Provide the [X, Y] coordinate of the cell's center where the given text is located.  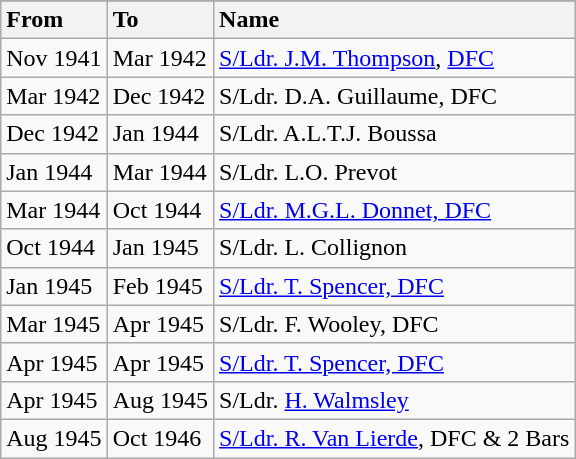
Nov 1941 [54, 58]
S/Ldr. A.L.T.J. Boussa [394, 134]
Mar 1945 [54, 324]
S/Ldr. J.M. Thompson, DFC [394, 58]
S/Ldr. H. Walmsley [394, 400]
S/Ldr. R. Van Lierde, DFC & 2 Bars [394, 438]
Oct 1946 [160, 438]
S/Ldr. F. Wooley, DFC [394, 324]
S/Ldr. D.A. Guillaume, DFC [394, 96]
S/Ldr. L. Collignon [394, 248]
Name [394, 20]
S/Ldr. L.O. Prevot [394, 172]
Feb 1945 [160, 286]
From [54, 20]
To [160, 20]
S/Ldr. M.G.L. Donnet, DFC [394, 210]
